Provide the [x, y] coordinate of the cell's center where the given text is located.  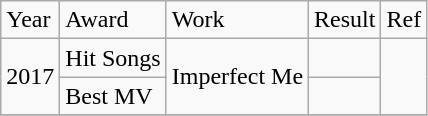
Year [30, 20]
Result [345, 20]
2017 [30, 77]
Hit Songs [113, 58]
Award [113, 20]
Work [237, 20]
Imperfect Me [237, 77]
Ref [404, 20]
Best MV [113, 96]
